Search for the cell housing the specified text and yield its [x, y] center coordinate. 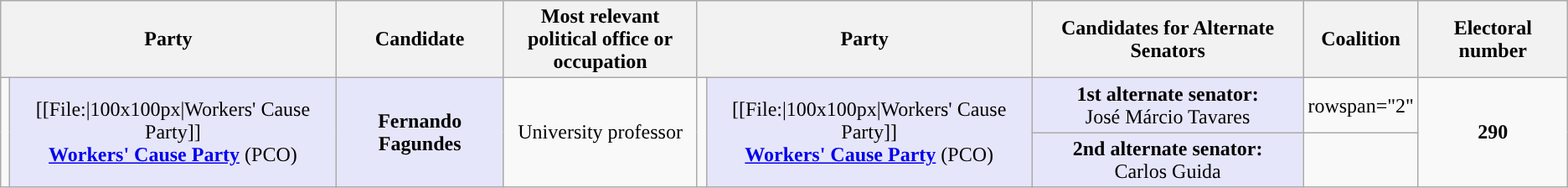
Fernando Fagundes [420, 133]
University professor [600, 133]
Candidates for Alternate Senators [1168, 39]
1st alternate senator:José Márcio Tavares [1168, 106]
290 [1493, 133]
Electoral number [1493, 39]
2nd alternate senator:Carlos Guida [1168, 159]
Coalition [1361, 39]
Candidate [420, 39]
rowspan="2" [1361, 106]
Most relevant political office or occupation [600, 39]
